From the cell containing the given text, extract its center point as [X, Y] coordinate. 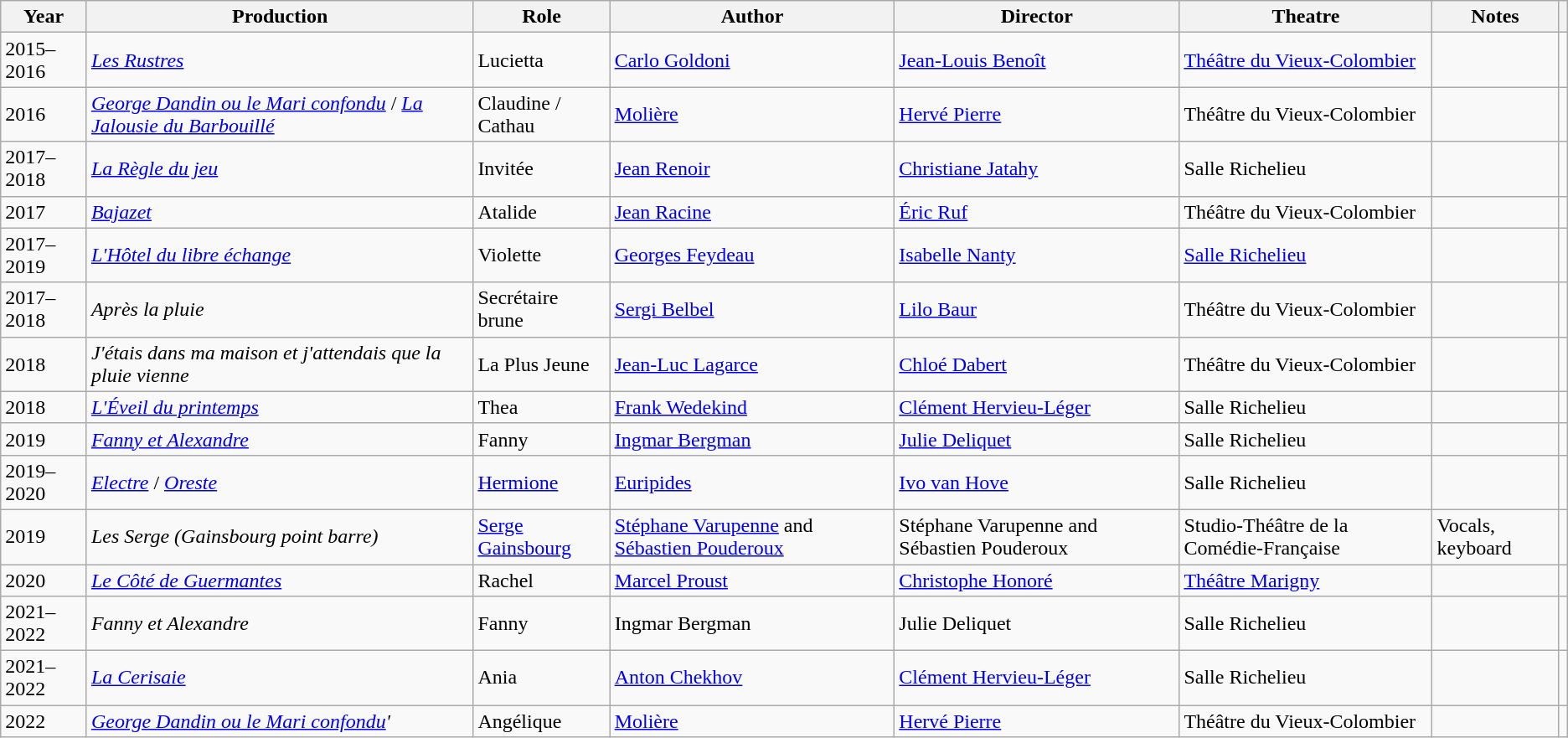
Rachel [541, 581]
La Règle du jeu [280, 169]
Production [280, 17]
Hermione [541, 483]
Après la pluie [280, 310]
Anton Chekhov [752, 679]
Théâtre Marigny [1306, 581]
Electre / Oreste [280, 483]
Jean Renoir [752, 169]
Lilo Baur [1037, 310]
J'étais dans ma maison et j'attendais que la pluie vienne [280, 364]
Christiane Jatahy [1037, 169]
La Plus Jeune [541, 364]
Notes [1495, 17]
Claudine / Cathau [541, 114]
George Dandin ou le Mari confondu / La Jalousie du Barbouillé [280, 114]
L'Éveil du printemps [280, 407]
2020 [44, 581]
Les Serge (Gainsbourg point barre) [280, 536]
Ivo van Hove [1037, 483]
Jean-Luc Lagarce [752, 364]
Euripides [752, 483]
Secrétaire brune [541, 310]
Invitée [541, 169]
Isabelle Nanty [1037, 255]
Le Côté de Guermantes [280, 581]
Carlo Goldoni [752, 60]
2016 [44, 114]
2015–2016 [44, 60]
Éric Ruf [1037, 212]
Angélique [541, 721]
Role [541, 17]
2017 [44, 212]
L'Hôtel du libre échange [280, 255]
Bajazet [280, 212]
Year [44, 17]
Jean-Louis Benoît [1037, 60]
Jean Racine [752, 212]
Sergi Belbel [752, 310]
2017–2019 [44, 255]
Director [1037, 17]
Ania [541, 679]
2019–2020 [44, 483]
Lucietta [541, 60]
Les Rustres [280, 60]
Frank Wedekind [752, 407]
Vocals, keyboard [1495, 536]
2022 [44, 721]
Atalide [541, 212]
Theatre [1306, 17]
Georges Feydeau [752, 255]
Studio-Théâtre de la Comédie-Française [1306, 536]
Thea [541, 407]
La Cerisaie [280, 679]
Violette [541, 255]
Author [752, 17]
Christophe Honoré [1037, 581]
Serge Gainsbourg [541, 536]
Marcel Proust [752, 581]
Chloé Dabert [1037, 364]
George Dandin ou le Mari confondu' [280, 721]
